Determine the (X, Y) coordinate at the center of the cell enclosing the given text.  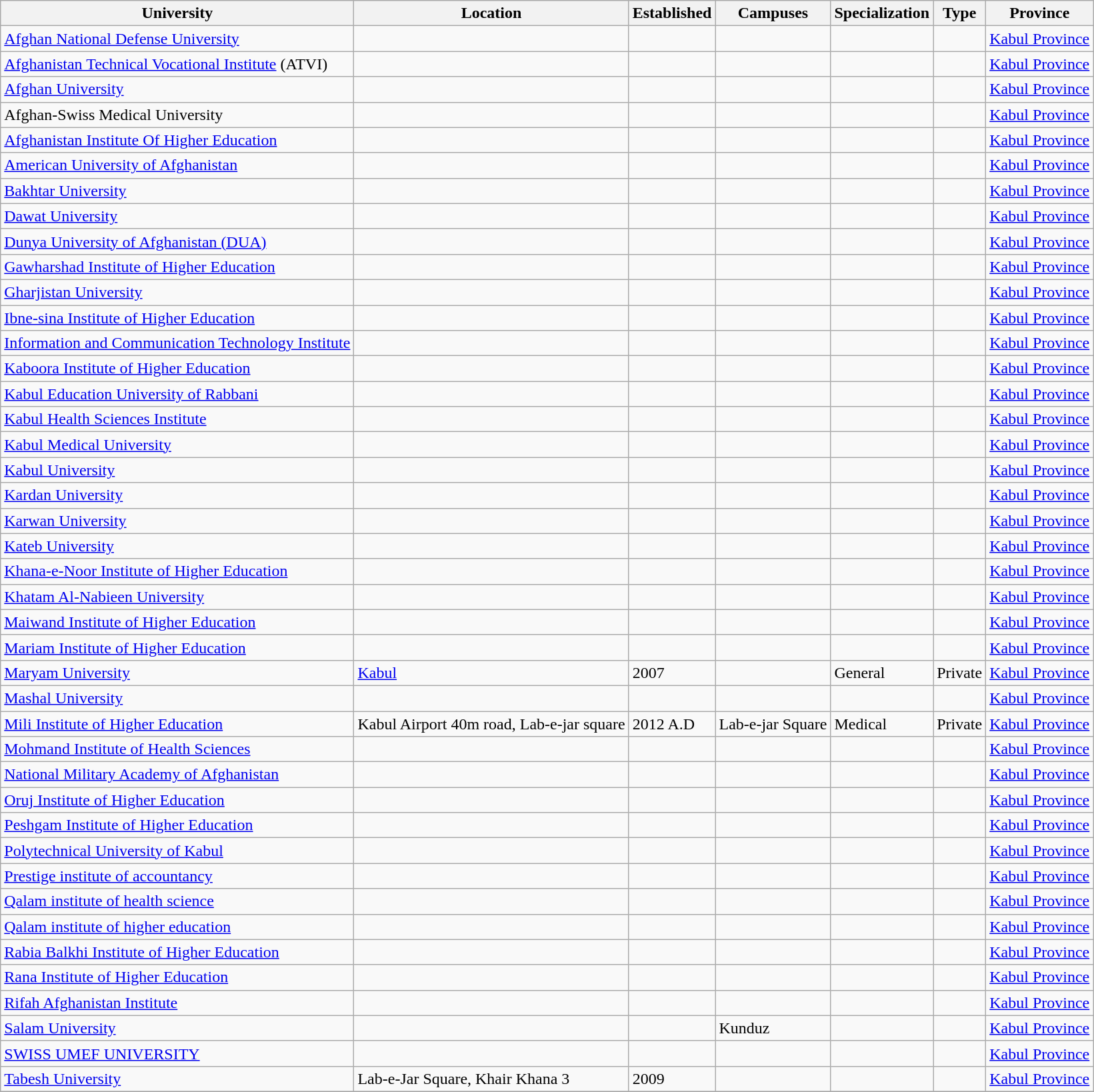
General (882, 673)
Kabul Medical University (177, 445)
Dawat University (177, 216)
Location (491, 13)
Kunduz (773, 1028)
Qalam institute of higher education (177, 927)
Rifah Afghanistan Institute (177, 1003)
Afghan University (177, 89)
Specialization (882, 13)
Afghan National Defense University (177, 39)
Province (1040, 13)
Maiwand Institute of Higher Education (177, 622)
Gharjistan University (177, 292)
Ibne-sina Institute of Higher Education (177, 318)
Kateb University (177, 546)
Medical (882, 723)
Prestige institute of accountancy (177, 876)
Tabesh University (177, 1079)
Afghanistan Institute Of Higher Education (177, 140)
Lab-e-Jar Square, Khair Khana 3 (491, 1079)
Rana Institute of Higher Education (177, 977)
American University of Afghanistan (177, 165)
Mariam Institute of Higher Education (177, 647)
Salam University (177, 1028)
Type (960, 13)
Dunya University of Afghanistan (DUA) (177, 241)
Kabul (491, 673)
Rabia Balkhi Institute of Higher Education (177, 952)
Kaboora Institute of Higher Education (177, 369)
Kabul Airport 40m road, Lab-e-jar square (491, 723)
Bakhtar University (177, 191)
2009 (672, 1079)
Lab-e-jar Square (773, 723)
Campuses (773, 13)
Mashal University (177, 698)
Kabul Health Sciences Institute (177, 419)
Karwan University (177, 521)
Qalam institute of health science (177, 901)
Polytechnical University of Kabul (177, 851)
2007 (672, 673)
Kardan University (177, 495)
Kabul Education University of Rabbani (177, 394)
Peshgam Institute of Higher Education (177, 825)
2012 A.D (672, 723)
Mohmand Institute of Health Sciences (177, 749)
Kabul University (177, 470)
SWISS UMEF UNIVERSITY (177, 1053)
Maryam University (177, 673)
National Military Academy of Afghanistan (177, 775)
Mili Institute of Higher Education (177, 723)
Established (672, 13)
Gawharshad Institute of Higher Education (177, 267)
University (177, 13)
Afghan-Swiss Medical University (177, 115)
Afghanistan Technical Vocational Institute (ATVI) (177, 64)
Oruj Institute of Higher Education (177, 800)
Khatam Al-Nabieen University (177, 597)
Information and Communication Technology Institute (177, 343)
Khana-e-Noor Institute of Higher Education (177, 571)
